Return the [X, Y] coordinate for the center point of the cell that contains the specified text.  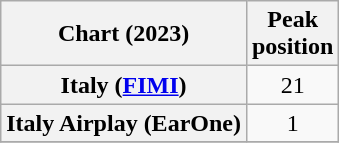
Italy (FIMI) [124, 85]
1 [292, 123]
Chart (2023) [124, 34]
Italy Airplay (EarOne) [124, 123]
21 [292, 85]
Peakposition [292, 34]
